Extract the (x, y) coordinate from the center of the cell holding the provided text.  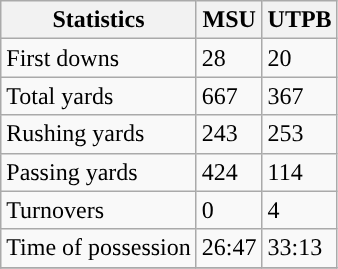
253 (300, 134)
424 (229, 172)
MSU (229, 20)
Rushing yards (99, 134)
Total yards (99, 96)
4 (300, 210)
First downs (99, 58)
28 (229, 58)
0 (229, 210)
Time of possession (99, 248)
243 (229, 134)
26:47 (229, 248)
33:13 (300, 248)
UTPB (300, 20)
667 (229, 96)
114 (300, 172)
Turnovers (99, 210)
367 (300, 96)
Passing yards (99, 172)
Statistics (99, 20)
20 (300, 58)
